Find where the given text appears and provide that cell's center as [x, y] coordinate. 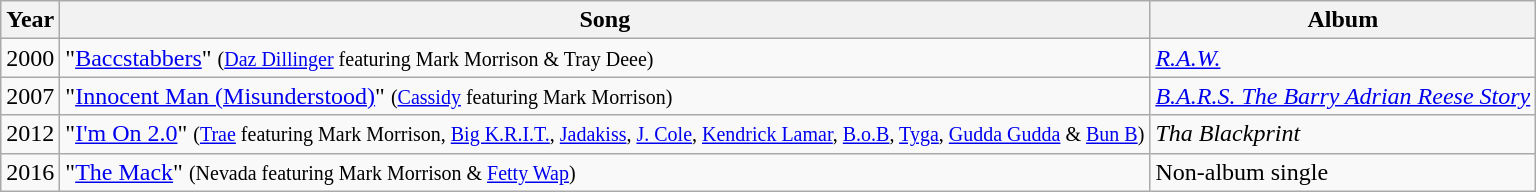
B.A.R.S. The Barry Adrian Reese Story [1343, 96]
"The Mack" (Nevada featuring Mark Morrison & Fetty Wap) [605, 172]
Year [30, 20]
R.A.W. [1343, 58]
2012 [30, 134]
2016 [30, 172]
"Baccstabbers" (Daz Dillinger featuring Mark Morrison & Tray Deee) [605, 58]
Album [1343, 20]
Song [605, 20]
"I'm On 2.0" (Trae featuring Mark Morrison, Big K.R.I.T., Jadakiss, J. Cole, Kendrick Lamar, B.o.B, Tyga, Gudda Gudda & Bun B) [605, 134]
2000 [30, 58]
"Innocent Man (Misunderstood)" (Cassidy featuring Mark Morrison) [605, 96]
2007 [30, 96]
Tha Blackprint [1343, 134]
Non-album single [1343, 172]
